Search for the cell housing the specified text and yield its (X, Y) center coordinate. 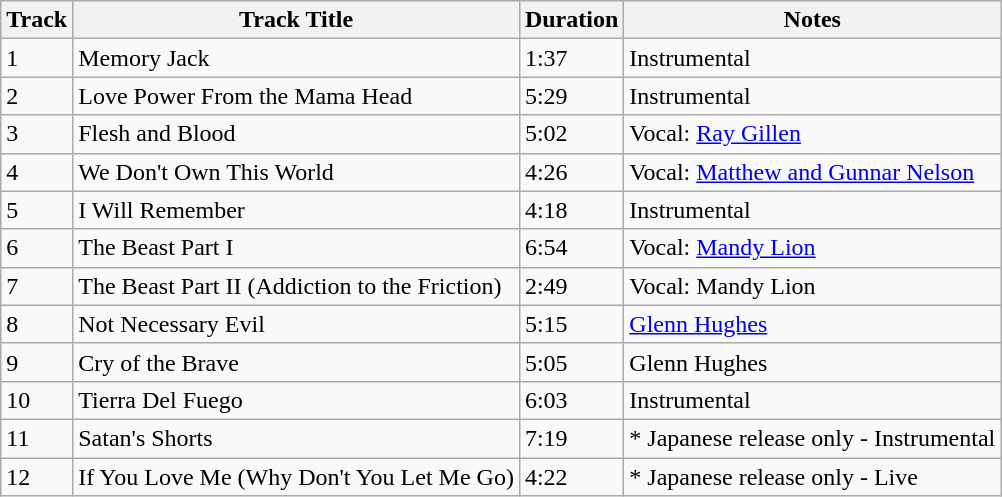
Tierra Del Fuego (296, 400)
Flesh and Blood (296, 134)
Vocal: Matthew and Gunnar Nelson (812, 172)
If You Love Me (Why Don't You Let Me Go) (296, 477)
4:18 (571, 210)
8 (37, 324)
5 (37, 210)
The Beast Part II (Addiction to the Friction) (296, 286)
6:03 (571, 400)
Memory Jack (296, 58)
5:15 (571, 324)
We Don't Own This World (296, 172)
6:54 (571, 248)
4:22 (571, 477)
3 (37, 134)
4 (37, 172)
Not Necessary Evil (296, 324)
5:02 (571, 134)
4:26 (571, 172)
I Will Remember (296, 210)
The Beast Part I (296, 248)
* Japanese release only - Live (812, 477)
* Japanese release only - Instrumental (812, 438)
1 (37, 58)
Vocal: Ray Gillen (812, 134)
11 (37, 438)
5:29 (571, 96)
Track Title (296, 20)
7 (37, 286)
6 (37, 248)
9 (37, 362)
5:05 (571, 362)
2:49 (571, 286)
1:37 (571, 58)
Love Power From the Mama Head (296, 96)
Track (37, 20)
10 (37, 400)
12 (37, 477)
Cry of the Brave (296, 362)
Satan's Shorts (296, 438)
2 (37, 96)
7:19 (571, 438)
Notes (812, 20)
Duration (571, 20)
